Output the (x, y) coordinate of the center of the cell containing the given text.  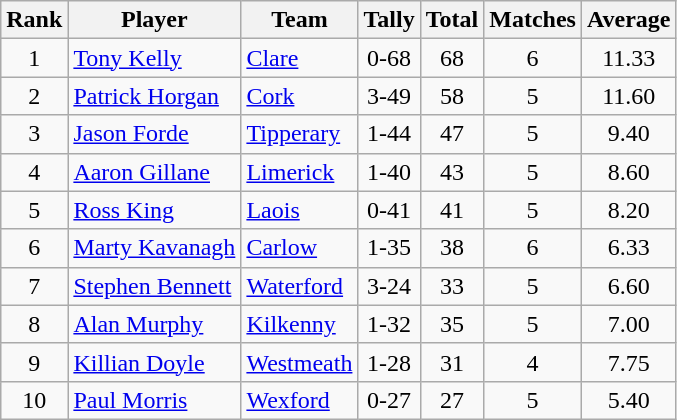
1-32 (389, 324)
47 (452, 134)
Clare (300, 58)
0-68 (389, 58)
Waterford (300, 286)
7 (34, 286)
Paul Morris (154, 400)
0-27 (389, 400)
Matches (533, 20)
Jason Forde (154, 134)
3-24 (389, 286)
58 (452, 96)
0-41 (389, 210)
Total (452, 20)
3-49 (389, 96)
11.33 (628, 58)
Wexford (300, 400)
Killian Doyle (154, 362)
5.40 (628, 400)
Laois (300, 210)
1 (34, 58)
Kilkenny (300, 324)
6.60 (628, 286)
1-35 (389, 248)
41 (452, 210)
7.00 (628, 324)
43 (452, 172)
Alan Murphy (154, 324)
10 (34, 400)
33 (452, 286)
Marty Kavanagh (154, 248)
2 (34, 96)
1-40 (389, 172)
Ross King (154, 210)
Player (154, 20)
Carlow (300, 248)
Tipperary (300, 134)
Tony Kelly (154, 58)
Limerick (300, 172)
8.20 (628, 210)
27 (452, 400)
Westmeath (300, 362)
6.33 (628, 248)
Rank (34, 20)
Aaron Gillane (154, 172)
9 (34, 362)
8.60 (628, 172)
11.60 (628, 96)
35 (452, 324)
Average (628, 20)
1-28 (389, 362)
Team (300, 20)
8 (34, 324)
31 (452, 362)
Tally (389, 20)
3 (34, 134)
Patrick Horgan (154, 96)
38 (452, 248)
Stephen Bennett (154, 286)
68 (452, 58)
Cork (300, 96)
1-44 (389, 134)
9.40 (628, 134)
7.75 (628, 362)
